From the cell containing the given text, extract its center point as (X, Y) coordinate. 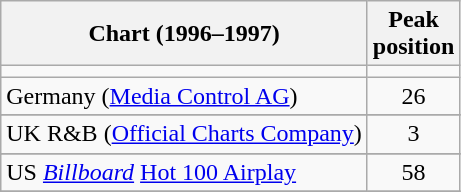
US Billboard Hot 100 Airplay (184, 172)
Chart (1996–1997) (184, 34)
26 (413, 96)
58 (413, 172)
Germany (Media Control AG) (184, 96)
UK R&B (Official Charts Company) (184, 134)
Peakposition (413, 34)
3 (413, 134)
